Scan for the cell matching the given text and deliver its [x, y] coordinate at center. 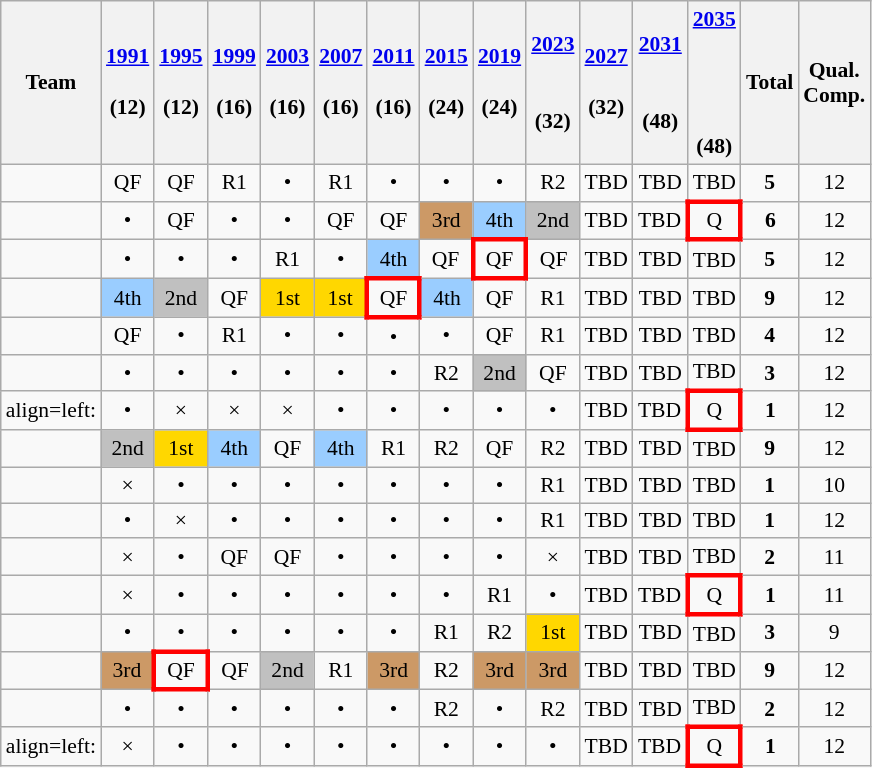
10 [834, 485]
2007(16) [340, 82]
Total [770, 82]
4 [770, 336]
2003(16) [288, 82]
Team [51, 82]
1995(12) [180, 82]
1999(16) [234, 82]
2019(24) [500, 82]
2031 (48) [660, 82]
2027(32) [606, 82]
2011(16) [393, 82]
2023(32) [552, 82]
6 [770, 220]
2015(24) [446, 82]
Qual.Comp. [834, 82]
2035 (48) [714, 82]
1991(12) [128, 82]
